Scan for the cell matching the given text and deliver its (x, y) coordinate at center. 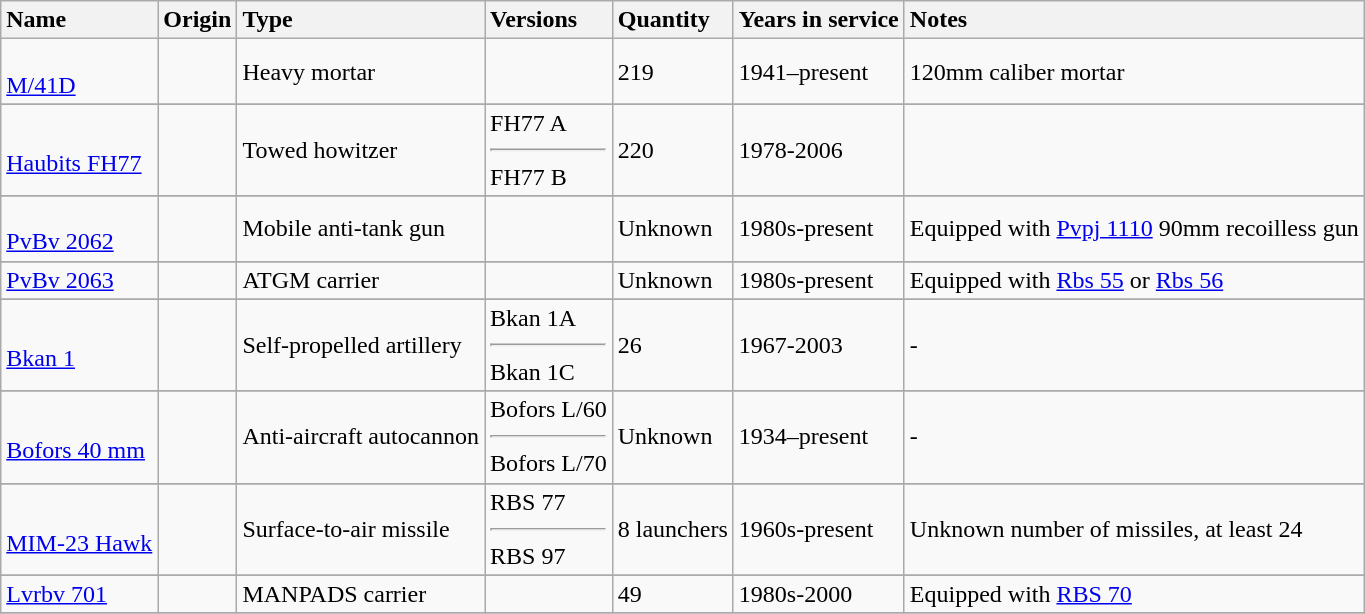
Haubits FH77 (80, 150)
Origin (198, 20)
MANPADS carrier (361, 594)
ATGM carrier (361, 280)
Surface-to-air missile (361, 529)
1967-2003 (818, 345)
Bofors 40 mm (80, 437)
RBS 77RBS 97 (548, 529)
1960s-present (818, 529)
120mm caliber mortar (1134, 72)
1980s-2000 (818, 594)
FH77 AFH77 B (548, 150)
1934–present (818, 437)
Anti-aircraft autocannon (361, 437)
Bofors L/60Bofors L/70 (548, 437)
Self-propelled artillery (361, 345)
Notes (1134, 20)
Bkan 1 (80, 345)
PvBv 2062 (80, 228)
PvBv 2063 (80, 280)
Equipped with Rbs 55 or Rbs 56 (1134, 280)
Equipped with RBS 70 (1134, 594)
Versions (548, 20)
Type (361, 20)
Bkan 1ABkan 1C (548, 345)
M/41D (80, 72)
Mobile anti-tank gun (361, 228)
Unknown number of missiles, at least 24 (1134, 529)
Years in service (818, 20)
Towed howitzer (361, 150)
1941–present (818, 72)
MIM-23 Hawk (80, 529)
Quantity (672, 20)
1978-2006 (818, 150)
26 (672, 345)
49 (672, 594)
Lvrbv 701 (80, 594)
Heavy mortar (361, 72)
220 (672, 150)
219 (672, 72)
Name (80, 20)
Equipped with Pvpj 1110 90mm recoilless gun (1134, 228)
8 launchers (672, 529)
